Pinpoint the cell where the given text exists, returning its [x, y] midpoint coordinate. 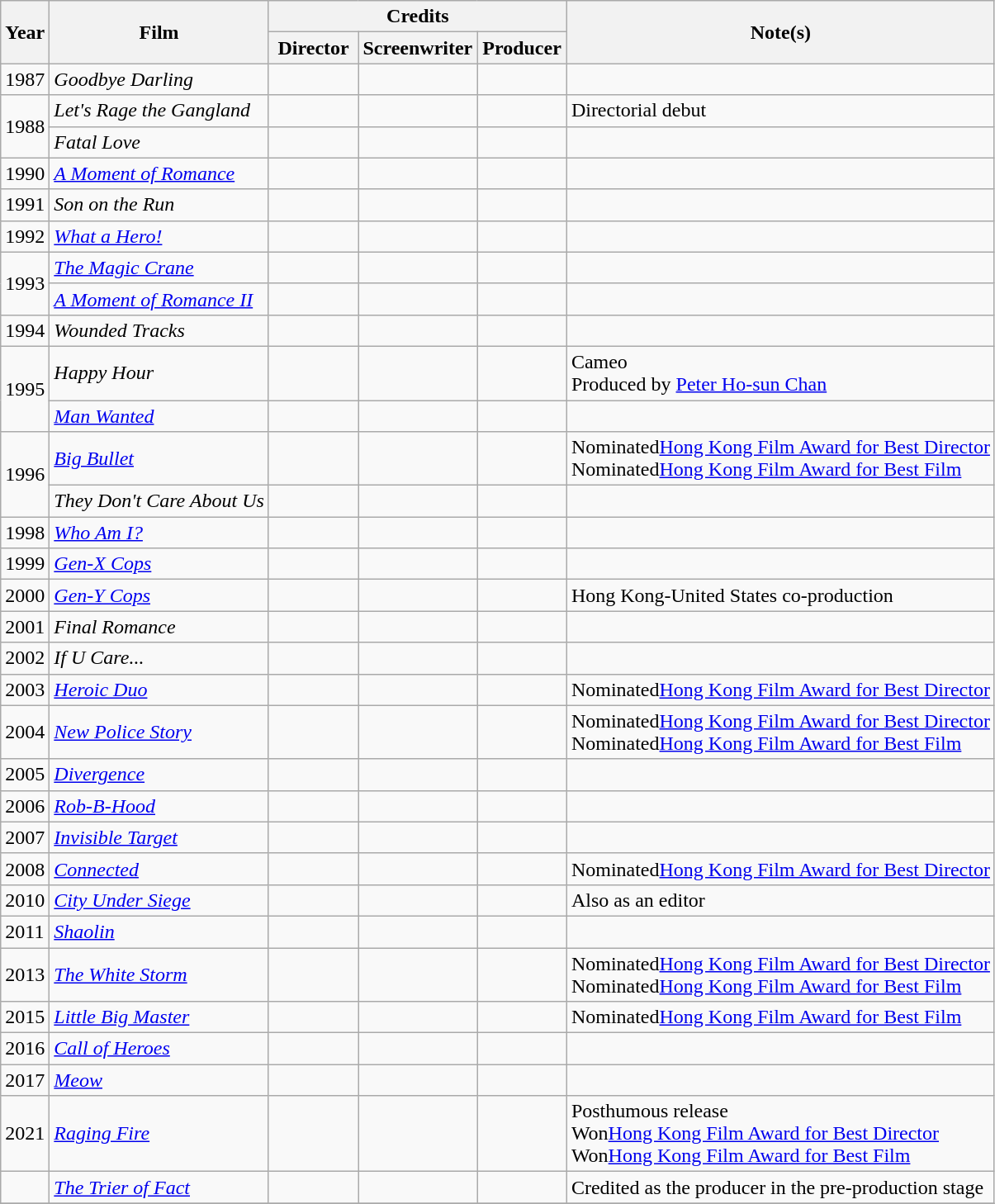
1990 [25, 173]
Rob-B-Hood [159, 806]
A Moment of Romance II [159, 299]
Heroic Duo [159, 690]
Note(s) [780, 32]
1987 [25, 79]
1988 [25, 126]
2003 [25, 690]
2021 [25, 1134]
Raging Fire [159, 1134]
Screenwriter [418, 48]
1994 [25, 330]
Big Bullet [159, 459]
Credited as the producer in the pre-production stage [780, 1187]
2013 [25, 974]
1992 [25, 236]
Connected [159, 869]
Directorial debut [780, 111]
What a Hero! [159, 236]
2016 [25, 1049]
Year [25, 32]
The Trier of Fact [159, 1187]
CameoProduced by Peter Ho-sun Chan [780, 373]
Man Wanted [159, 415]
The Magic Crane [159, 268]
Let's Rage the Gangland [159, 111]
Posthumous release WonHong Kong Film Award for Best DirectorWonHong Kong Film Award for Best Film [780, 1134]
2002 [25, 658]
Son on the Run [159, 205]
If U Care... [159, 658]
Fatal Love [159, 142]
Gen-X Cops [159, 564]
1995 [25, 388]
Call of Heroes [159, 1049]
1996 [25, 474]
New Police Story [159, 732]
Also as an editor [780, 900]
Gen-Y Cops [159, 595]
2015 [25, 1017]
Invisible Target [159, 837]
1999 [25, 564]
2001 [25, 627]
2006 [25, 806]
Divergence [159, 775]
Little Big Master [159, 1017]
1993 [25, 283]
Wounded Tracks [159, 330]
1991 [25, 205]
Meow [159, 1080]
2008 [25, 869]
Happy Hour [159, 373]
Hong Kong-United States co-production [780, 595]
City Under Siege [159, 900]
Producer [522, 48]
Credits [418, 17]
They Don't Care About Us [159, 501]
2010 [25, 900]
The White Storm [159, 974]
2011 [25, 931]
2005 [25, 775]
Final Romance [159, 627]
Goodbye Darling [159, 79]
Director [314, 48]
2000 [25, 595]
2017 [25, 1080]
A Moment of Romance [159, 173]
1998 [25, 533]
NominatedHong Kong Film Award for Best Film [780, 1017]
Who Am I? [159, 533]
Film [159, 32]
2004 [25, 732]
Shaolin [159, 931]
2007 [25, 837]
